Search for the cell housing the specified text and yield its (X, Y) center coordinate. 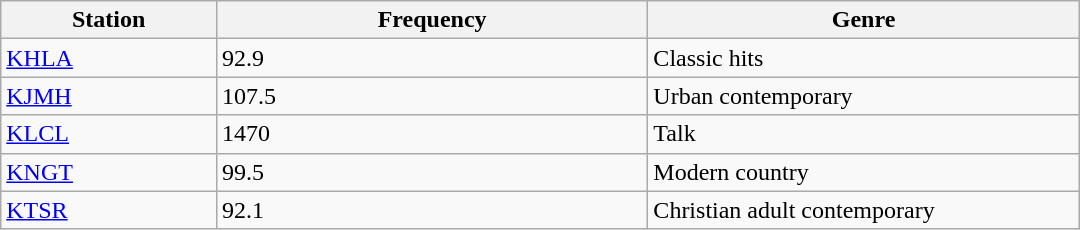
Christian adult contemporary (864, 210)
KTSR (109, 210)
KHLA (109, 58)
92.1 (432, 210)
99.5 (432, 172)
1470 (432, 134)
KJMH (109, 96)
KLCL (109, 134)
Talk (864, 134)
Classic hits (864, 58)
Modern country (864, 172)
KNGT (109, 172)
Station (109, 20)
107.5 (432, 96)
Frequency (432, 20)
Genre (864, 20)
Urban contemporary (864, 96)
92.9 (432, 58)
